From the cell containing the given text, extract its center point as [X, Y] coordinate. 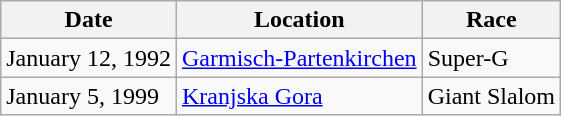
Date [89, 20]
Location [299, 20]
January 12, 1992 [89, 58]
Race [491, 20]
January 5, 1999 [89, 96]
Giant Slalom [491, 96]
Kranjska Gora [299, 96]
Super-G [491, 58]
Garmisch-Partenkirchen [299, 58]
